Extract the (X, Y) coordinate from the center of the cell holding the provided text.  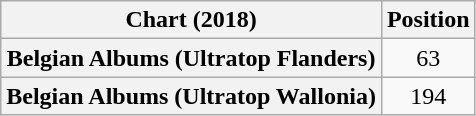
194 (428, 96)
Position (428, 20)
Belgian Albums (Ultratop Flanders) (192, 58)
Chart (2018) (192, 20)
Belgian Albums (Ultratop Wallonia) (192, 96)
63 (428, 58)
